Capture the cell that displays the provided text and extract its (x, y) central coordinate. 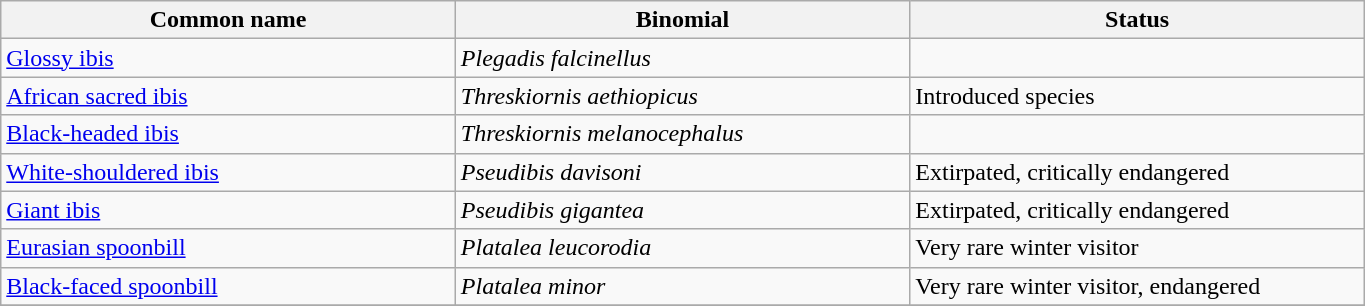
Platalea leucorodia (682, 248)
Platalea minor (682, 286)
Threskiornis melanocephalus (682, 134)
Eurasian spoonbill (228, 248)
Threskiornis aethiopicus (682, 96)
Black-headed ibis (228, 134)
Binomial (682, 20)
Giant ibis (228, 210)
Pseudibis davisoni (682, 172)
Pseudibis gigantea (682, 210)
Very rare winter visitor, endangered (1138, 286)
Common name (228, 20)
Status (1138, 20)
White-shouldered ibis (228, 172)
Glossy ibis (228, 58)
Black-faced spoonbill (228, 286)
Plegadis falcinellus (682, 58)
African sacred ibis (228, 96)
Introduced species (1138, 96)
Very rare winter visitor (1138, 248)
